Find where the given text appears and provide that cell's center as [X, Y] coordinate. 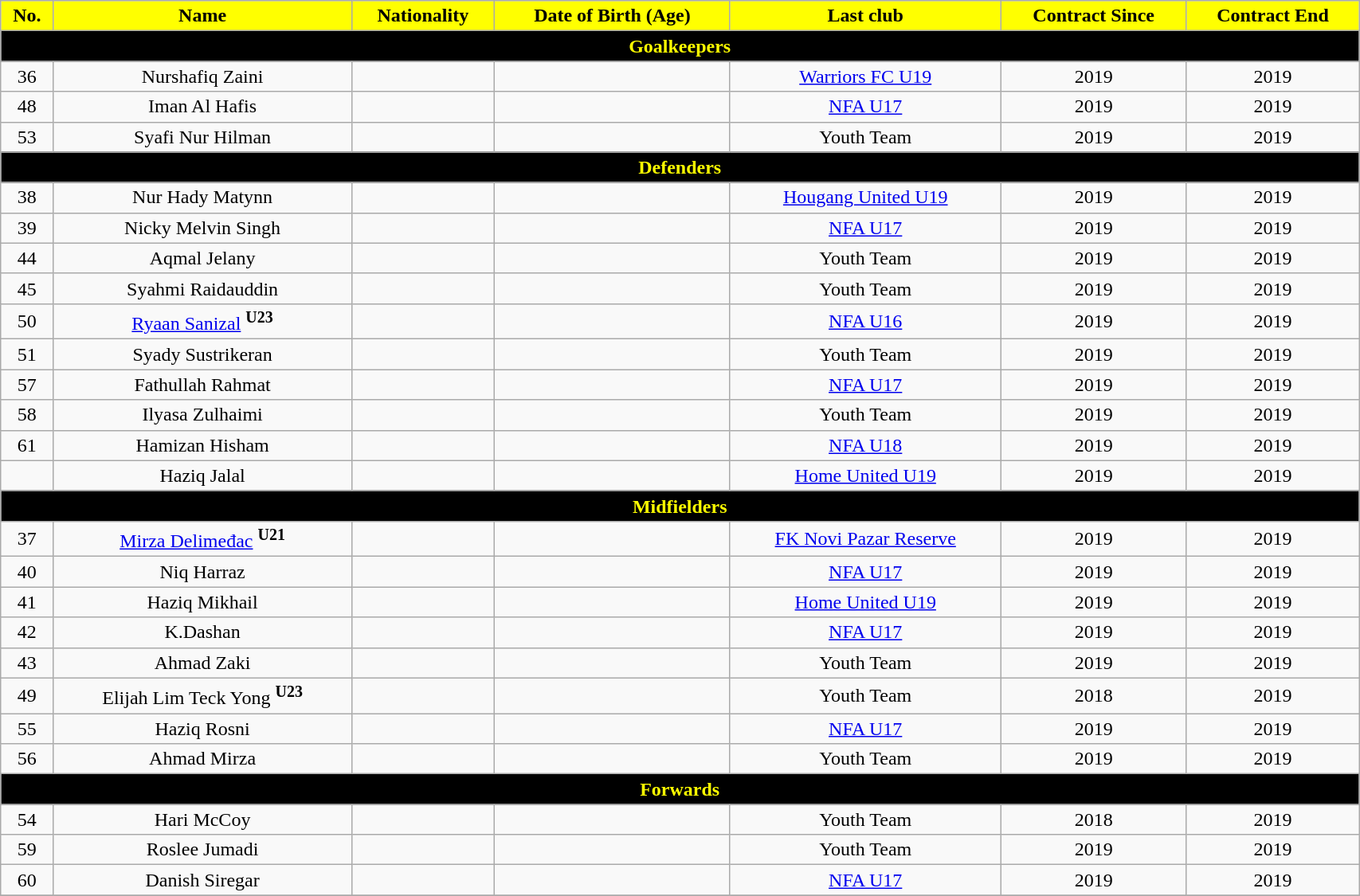
54 [27, 820]
FK Novi Pazar Reserve [865, 538]
37 [27, 538]
55 [27, 729]
Aqmal Jelany [202, 258]
59 [27, 850]
Ahmad Zaki [202, 663]
Mirza Delimeđac U21 [202, 538]
61 [27, 445]
Haziq Jalal [202, 475]
38 [27, 198]
Elijah Lim Teck Yong U23 [202, 696]
42 [27, 632]
Syady Sustrikeran [202, 354]
Syahmi Raidauddin [202, 288]
Forwards [680, 789]
Ahmad Mirza [202, 759]
Syafi Nur Hilman [202, 137]
Name [202, 16]
K.Dashan [202, 632]
48 [27, 107]
Ryaan Sanizal U23 [202, 322]
53 [27, 137]
Goalkeepers [680, 46]
40 [27, 572]
58 [27, 415]
43 [27, 663]
Nicky Melvin Singh [202, 228]
NFA U18 [865, 445]
51 [27, 354]
Midfielders [680, 506]
Niq Harraz [202, 572]
56 [27, 759]
Defenders [680, 167]
Nationality [422, 16]
50 [27, 322]
Hougang United U19 [865, 198]
Roslee Jumadi [202, 850]
Contract End [1272, 16]
44 [27, 258]
Fathullah Rahmat [202, 385]
Ilyasa Zulhaimi [202, 415]
Haziq Rosni [202, 729]
Contract Since [1093, 16]
Haziq Mikhail [202, 602]
45 [27, 288]
Nur Hady Matynn [202, 198]
36 [27, 76]
Hari McCoy [202, 820]
Date of Birth (Age) [612, 16]
Nurshafiq Zaini [202, 76]
41 [27, 602]
60 [27, 880]
Danish Siregar [202, 880]
Hamizan Hisham [202, 445]
49 [27, 696]
Last club [865, 16]
57 [27, 385]
Iman Al Hafis [202, 107]
Warriors FC U19 [865, 76]
No. [27, 16]
NFA U16 [865, 322]
39 [27, 228]
